Provide the (x, y) coordinate of the cell's center where the given text is located.  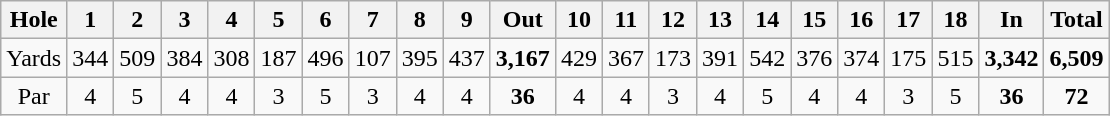
437 (466, 58)
374 (862, 58)
72 (1076, 96)
10 (578, 20)
3,167 (522, 58)
11 (626, 20)
515 (956, 58)
496 (326, 58)
15 (814, 20)
175 (908, 58)
12 (672, 20)
Hole (34, 20)
542 (768, 58)
17 (908, 20)
14 (768, 20)
6,509 (1076, 58)
509 (138, 58)
9 (466, 20)
367 (626, 58)
376 (814, 58)
391 (720, 58)
8 (420, 20)
13 (720, 20)
384 (184, 58)
2 (138, 20)
Par (34, 96)
1 (90, 20)
6 (326, 20)
429 (578, 58)
395 (420, 58)
16 (862, 20)
Out (522, 20)
187 (278, 58)
107 (372, 58)
Total (1076, 20)
344 (90, 58)
In (1012, 20)
3,342 (1012, 58)
173 (672, 58)
Yards (34, 58)
18 (956, 20)
308 (232, 58)
7 (372, 20)
